Capture the cell that displays the provided text and extract its (x, y) central coordinate. 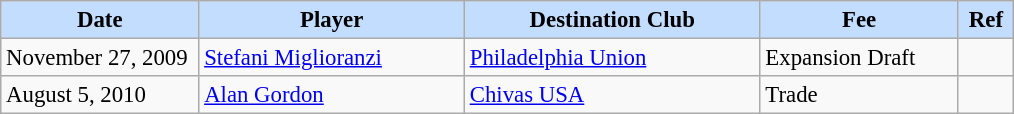
Chivas USA (612, 95)
Philadelphia Union (612, 58)
Expansion Draft (859, 58)
Date (100, 20)
Destination Club (612, 20)
Fee (859, 20)
Stefani Miglioranzi (332, 58)
Player (332, 20)
Alan Gordon (332, 95)
November 27, 2009 (100, 58)
Trade (859, 95)
August 5, 2010 (100, 95)
Ref (986, 20)
